Search for the cell housing the specified text and yield its (x, y) center coordinate. 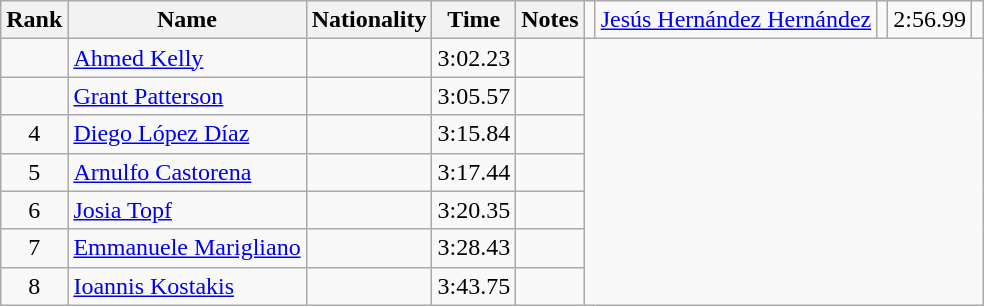
6 (34, 210)
Time (474, 20)
8 (34, 286)
3:43.75 (474, 286)
Josia Topf (187, 210)
3:17.44 (474, 172)
Rank (34, 20)
Nationality (369, 20)
3:05.57 (474, 96)
Arnulfo Castorena (187, 172)
2:56.99 (930, 20)
Emmanuele Marigliano (187, 248)
4 (34, 134)
Jesús Hernández Hernández (736, 20)
7 (34, 248)
3:20.35 (474, 210)
Diego López Díaz (187, 134)
5 (34, 172)
3:15.84 (474, 134)
Notes (550, 20)
3:02.23 (474, 58)
Name (187, 20)
Grant Patterson (187, 96)
Ioannis Kostakis (187, 286)
Ahmed Kelly (187, 58)
3:28.43 (474, 248)
